Find where the given text appears and provide that cell's center as (x, y) coordinate. 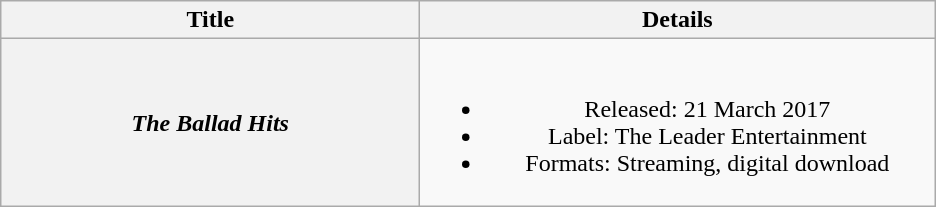
Released: 21 March 2017Label: The Leader EntertainmentFormats: Streaming, digital download (678, 122)
Title (210, 20)
Details (678, 20)
The Ballad Hits (210, 122)
